Capture the cell that displays the provided text and extract its [x, y] central coordinate. 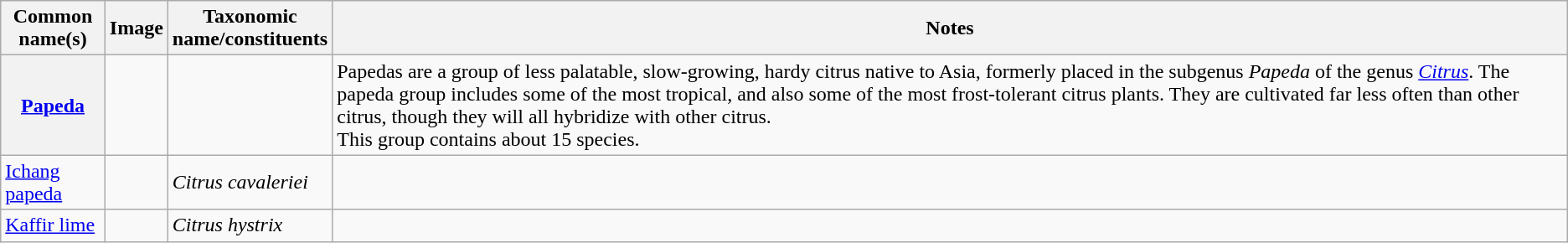
Papeda [54, 106]
Ichang papeda [54, 183]
Kaffir lime [54, 225]
Taxonomicname/constituents [250, 28]
Citrus cavaleriei [250, 183]
Notes [950, 28]
Citrus hystrix [250, 225]
Image [136, 28]
Commonname(s) [54, 28]
